Find where the given text appears and provide that cell's center as [X, Y] coordinate. 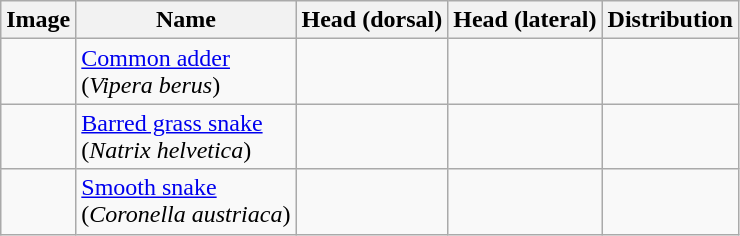
Distribution [670, 20]
Head (dorsal) [372, 20]
Head (lateral) [525, 20]
Name [186, 20]
Common adder(Vipera berus) [186, 72]
Smooth snake(Coronella austriaca) [186, 202]
Image [38, 20]
Barred grass snake(Natrix helvetica) [186, 136]
